Locate the cell with the specified text and output its (x, y) center coordinate. 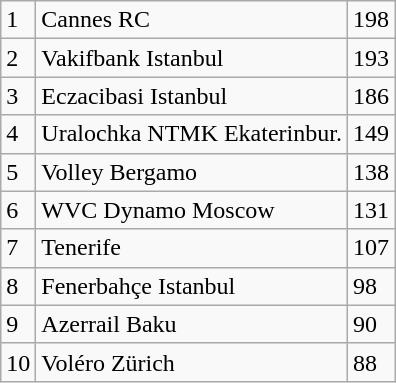
Eczacibasi Istanbul (192, 96)
Azerrail Baku (192, 324)
90 (370, 324)
1 (18, 20)
138 (370, 172)
88 (370, 362)
8 (18, 286)
2 (18, 58)
Voléro Zürich (192, 362)
Tenerife (192, 248)
4 (18, 134)
Uralochka NTMK Ekaterinbur. (192, 134)
WVC Dynamo Moscow (192, 210)
198 (370, 20)
10 (18, 362)
9 (18, 324)
193 (370, 58)
6 (18, 210)
5 (18, 172)
7 (18, 248)
186 (370, 96)
107 (370, 248)
Volley Bergamo (192, 172)
131 (370, 210)
Vakifbank Istanbul (192, 58)
Fenerbahçe Istanbul (192, 286)
98 (370, 286)
149 (370, 134)
3 (18, 96)
Cannes RC (192, 20)
